Determine the [x, y] coordinate at the center of the cell enclosing the given text.  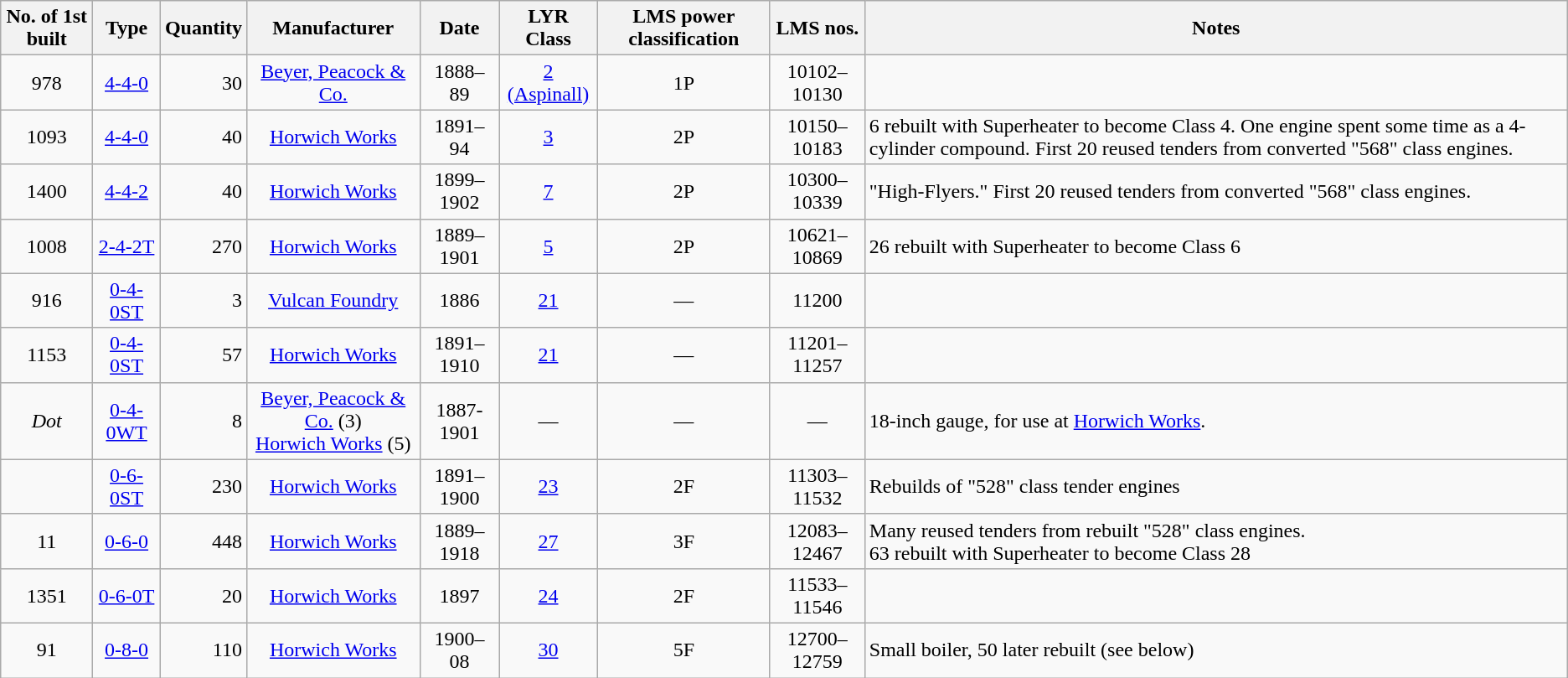
1891–1900 [459, 486]
1887-1901 [459, 421]
10150–10183 [818, 137]
27 [548, 541]
0-6-0ST [127, 486]
12083–12467 [818, 541]
5F [683, 650]
Type [127, 28]
110 [203, 650]
24 [548, 595]
Quantity [203, 28]
11 [47, 541]
57 [203, 355]
916 [47, 300]
1899–1902 [459, 191]
1P [683, 82]
Vulcan Foundry [333, 300]
1888–89 [459, 82]
0-8-0 [127, 650]
91 [47, 650]
10102–10130 [818, 82]
1153 [47, 355]
0-6-0 [127, 541]
LMS power classification [683, 28]
448 [203, 541]
1008 [47, 246]
1886 [459, 300]
2 (Aspinall) [548, 82]
12700–12759 [818, 650]
7 [548, 191]
1400 [47, 191]
Beyer, Peacock & Co. (3)Horwich Works (5) [333, 421]
8 [203, 421]
26 rebuilt with Superheater to become Class 6 [1216, 246]
11200 [818, 300]
20 [203, 595]
Dot [47, 421]
Rebuilds of "528" class tender engines [1216, 486]
0-6-0T [127, 595]
10621–10869 [818, 246]
4-4-2 [127, 191]
11201–11257 [818, 355]
1900–08 [459, 650]
Small boiler, 50 later rebuilt (see below) [1216, 650]
5 [548, 246]
LYR Class [548, 28]
3F [683, 541]
LMS nos. [818, 28]
23 [548, 486]
978 [47, 82]
1891–94 [459, 137]
11303–11532 [818, 486]
10300–10339 [818, 191]
Beyer, Peacock & Co. [333, 82]
1093 [47, 137]
1897 [459, 595]
"High-Flyers." First 20 reused tenders from converted "568" class engines. [1216, 191]
Date [459, 28]
18-inch gauge, for use at Horwich Works. [1216, 421]
1891–1910 [459, 355]
2-4-2T [127, 246]
No. of 1st built [47, 28]
1889–1918 [459, 541]
Manufacturer [333, 28]
230 [203, 486]
1351 [47, 595]
Notes [1216, 28]
1889–1901 [459, 246]
11533–11546 [818, 595]
270 [203, 246]
Many reused tenders from rebuilt "528" class engines. 63 rebuilt with Superheater to become Class 28 [1216, 541]
0-4-0WT [127, 421]
